From the cell containing the given text, extract its center point as [X, Y] coordinate. 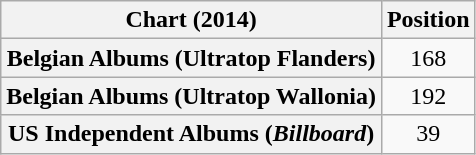
US Independent Albums (Billboard) [192, 134]
Belgian Albums (Ultratop Flanders) [192, 58]
Chart (2014) [192, 20]
168 [428, 58]
39 [428, 134]
Position [428, 20]
192 [428, 96]
Belgian Albums (Ultratop Wallonia) [192, 96]
